Extract the (x, y) coordinate from the center of the cell holding the provided text.  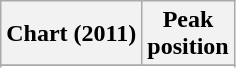
Chart (2011) (72, 34)
Peakposition (188, 34)
